Return [x, y] of the center of cell containing provided text 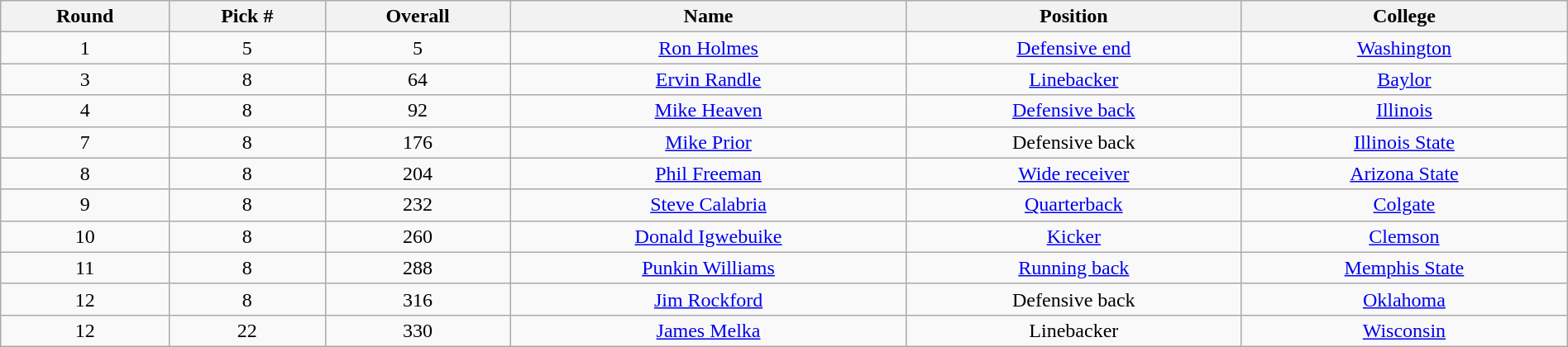
Wisconsin [1404, 330]
Arizona State [1404, 173]
Donald Igwebuike [708, 236]
11 [85, 268]
Round [85, 17]
College [1404, 17]
Steve Calabria [708, 205]
James Melka [708, 330]
Jim Rockford [708, 299]
3 [85, 79]
Wide receiver [1073, 173]
9 [85, 205]
64 [418, 79]
176 [418, 142]
Baylor [1404, 79]
Mike Prior [708, 142]
Punkin Williams [708, 268]
Clemson [1404, 236]
Kicker [1073, 236]
10 [85, 236]
Phil Freeman [708, 173]
Illinois [1404, 111]
Overall [418, 17]
Quarterback [1073, 205]
Ron Holmes [708, 48]
Ervin Randle [708, 79]
232 [418, 205]
Mike Heaven [708, 111]
92 [418, 111]
7 [85, 142]
204 [418, 173]
Pick # [248, 17]
4 [85, 111]
Position [1073, 17]
Colgate [1404, 205]
Name [708, 17]
Defensive end [1073, 48]
260 [418, 236]
1 [85, 48]
Oklahoma [1404, 299]
Washington [1404, 48]
Running back [1073, 268]
288 [418, 268]
22 [248, 330]
330 [418, 330]
Illinois State [1404, 142]
316 [418, 299]
Memphis State [1404, 268]
